Capture the cell that displays the provided text and extract its [x, y] central coordinate. 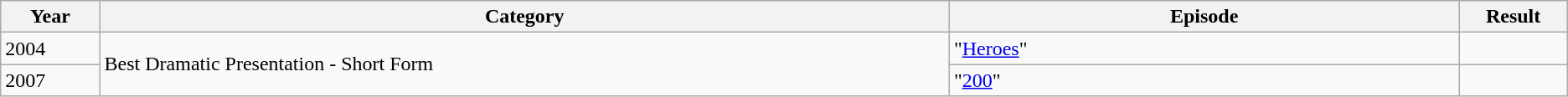
"Heroes" [1204, 48]
Best Dramatic Presentation - Short Form [524, 64]
2007 [50, 80]
Year [50, 17]
Result [1513, 17]
Category [524, 17]
Episode [1204, 17]
2004 [50, 48]
"200" [1204, 80]
